Pinpoint the cell where the given text exists, returning its (X, Y) midpoint coordinate. 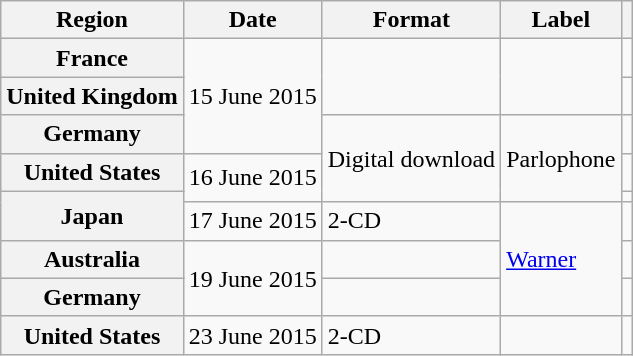
Parlophone (561, 158)
Label (561, 20)
Australia (92, 259)
17 June 2015 (252, 221)
United Kingdom (92, 96)
19 June 2015 (252, 278)
France (92, 58)
23 June 2015 (252, 335)
Region (92, 20)
15 June 2015 (252, 96)
Japan (92, 216)
Warner (561, 259)
Digital download (411, 158)
Date (252, 20)
16 June 2015 (252, 178)
Format (411, 20)
